Capture the cell that displays the provided text and extract its [x, y] central coordinate. 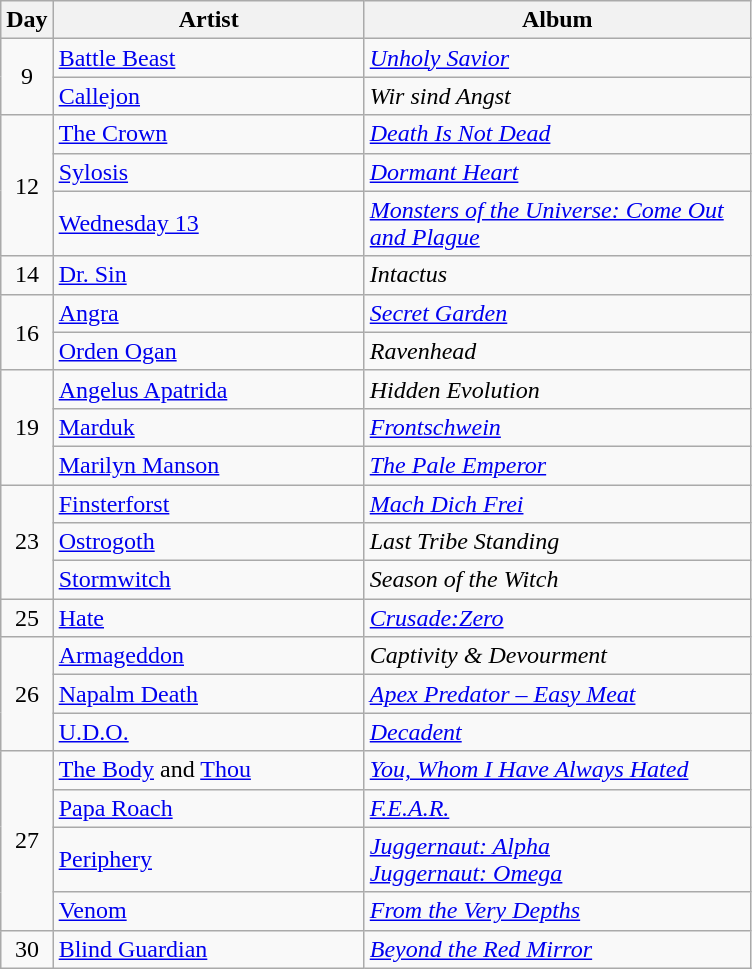
Secret Garden [557, 313]
Angelus Apatrida [208, 389]
12 [27, 186]
Intactus [557, 275]
Finsterforst [208, 503]
25 [27, 618]
Season of the Witch [557, 580]
16 [27, 332]
Beyond the Red Mirror [557, 949]
Mach Dich Frei [557, 503]
Artist [208, 20]
The Body and Thou [208, 770]
Dr. Sin [208, 275]
You, Whom I Have Always Hated [557, 770]
F.E.A.R. [557, 808]
Captivity & Devourment [557, 656]
Monsters of the Universe: Come Out and Plague [557, 224]
Orden Ogan [208, 351]
Hidden Evolution [557, 389]
U.D.O. [208, 732]
19 [27, 427]
27 [27, 840]
Blind Guardian [208, 949]
Armageddon [208, 656]
Ravenhead [557, 351]
Death Is Not Dead [557, 134]
Unholy Savior [557, 58]
26 [27, 694]
Crusade:Zero [557, 618]
Callejon [208, 96]
Wir sind Angst [557, 96]
Sylosis [208, 172]
Marilyn Manson [208, 465]
The Pale Emperor [557, 465]
Venom [208, 911]
9 [27, 77]
Dormant Heart [557, 172]
Battle Beast [208, 58]
The Crown [208, 134]
Papa Roach [208, 808]
Wednesday 13 [208, 224]
Napalm Death [208, 694]
Angra [208, 313]
14 [27, 275]
Apex Predator – Easy Meat [557, 694]
Day [27, 20]
From the Very Depths [557, 911]
Stormwitch [208, 580]
30 [27, 949]
Marduk [208, 427]
Hate [208, 618]
Album [557, 20]
Periphery [208, 860]
23 [27, 541]
Decadent [557, 732]
Frontschwein [557, 427]
Last Tribe Standing [557, 542]
Juggernaut: AlphaJuggernaut: Omega [557, 860]
Ostrogoth [208, 542]
